Return the (X, Y) coordinate for the center point of the cell that contains the specified text.  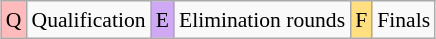
Qualification (89, 20)
Elimination rounds (262, 20)
F (361, 20)
Finals (404, 20)
E (162, 20)
Q (14, 20)
